Return the [x, y] coordinate for the center point of the cell that contains the specified text.  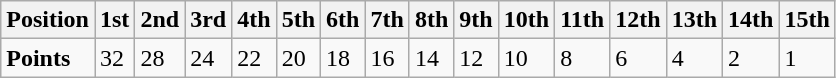
6th [343, 20]
Position [48, 20]
20 [298, 58]
7th [387, 20]
9th [476, 20]
3rd [208, 20]
15th [807, 20]
14th [751, 20]
24 [208, 58]
12 [476, 58]
8 [582, 58]
2 [751, 58]
18 [343, 58]
2nd [160, 20]
14 [431, 58]
1 [807, 58]
1st [114, 20]
10th [526, 20]
12th [638, 20]
32 [114, 58]
28 [160, 58]
4th [254, 20]
Points [48, 58]
4 [694, 58]
11th [582, 20]
13th [694, 20]
22 [254, 58]
5th [298, 20]
16 [387, 58]
6 [638, 58]
8th [431, 20]
10 [526, 58]
